Identify which cell holds the provided text, then report its [x, y] central coordinate. 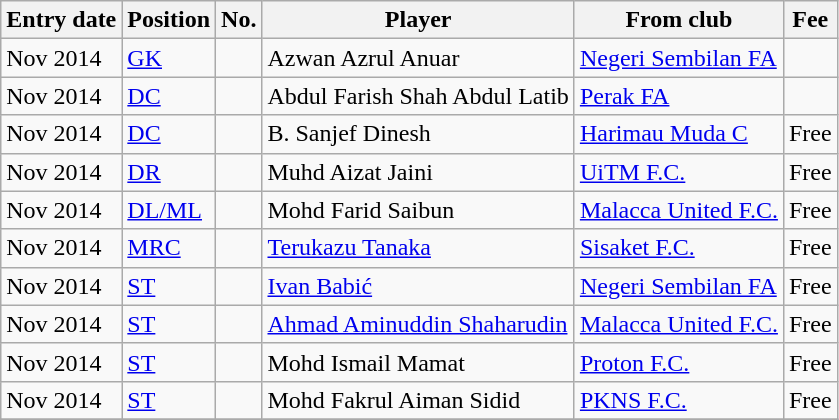
Harimau Muda C [678, 134]
Player [418, 20]
Entry date [62, 20]
Ahmad Aminuddin Shaharudin [418, 324]
MRC [169, 248]
DL/ML [169, 210]
Muhd Aizat Jaini [418, 172]
Mohd Farid Saibun [418, 210]
From club [678, 20]
Azwan Azrul Anuar [418, 58]
Fee [810, 20]
Mohd Fakrul Aiman Sidid [418, 400]
Sisaket F.C. [678, 248]
UiTM F.C. [678, 172]
Mohd Ismail Mamat [418, 362]
DR [169, 172]
Abdul Farish Shah Abdul Latib [418, 96]
Proton F.C. [678, 362]
GK [169, 58]
No. [239, 20]
Ivan Babić [418, 286]
Perak FA [678, 96]
PKNS F.C. [678, 400]
Position [169, 20]
Terukazu Tanaka [418, 248]
B. Sanjef Dinesh [418, 134]
